Return the [X, Y] coordinate for the center point of the cell that contains the specified text.  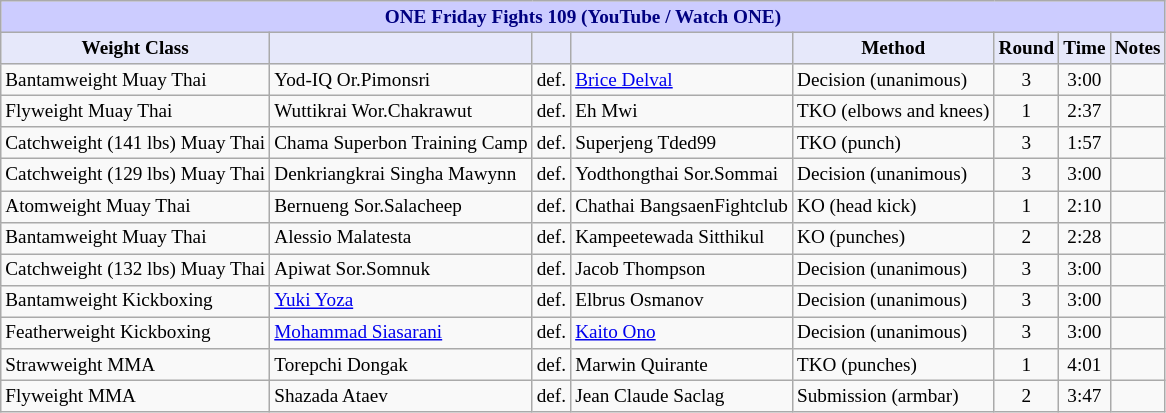
Chathai BangsaenFightclub [682, 206]
4:01 [1084, 365]
Brice Delval [682, 80]
Submission (armbar) [893, 396]
Elbrus Osmanov [682, 301]
2:37 [1084, 111]
KO (head kick) [893, 206]
Strawweight MMA [136, 365]
Marwin Quirante [682, 365]
Alessio Malatesta [401, 238]
Featherweight Kickboxing [136, 333]
Yod-IQ Or.Pimonsri [401, 80]
2:28 [1084, 238]
Bantamweight Kickboxing [136, 301]
Kampeetewada Sitthikul [682, 238]
Shazada Ataev [401, 396]
Torepchi Dongak [401, 365]
Jean Claude Saclag [682, 396]
Yodthongthai Sor.Sommai [682, 175]
Catchweight (129 lbs) Muay Thai [136, 175]
Wuttikrai Wor.Chakrawut [401, 111]
Method [893, 48]
Denkriangkrai Singha Mawynn [401, 175]
Yuki Yoza [401, 301]
Catchweight (132 lbs) Muay Thai [136, 270]
Round [1026, 48]
Chama Superbon Training Camp [401, 143]
Apiwat Sor.Somnuk [401, 270]
Kaito Ono [682, 333]
2:10 [1084, 206]
Jacob Thompson [682, 270]
Mohammad Siasarani [401, 333]
Weight Class [136, 48]
ONE Friday Fights 109 (YouTube / Watch ONE) [583, 17]
TKO (punches) [893, 365]
3:47 [1084, 396]
Flyweight Muay Thai [136, 111]
Time [1084, 48]
TKO (elbows and knees) [893, 111]
1:57 [1084, 143]
Eh Mwi [682, 111]
Bernueng Sor.Salacheep [401, 206]
Atomweight Muay Thai [136, 206]
Catchweight (141 lbs) Muay Thai [136, 143]
Superjeng Tded99 [682, 143]
Flyweight MMA [136, 396]
KO (punches) [893, 238]
Notes [1138, 48]
TKO (punch) [893, 143]
